Output the (X, Y) coordinate of the center of the cell containing the given text.  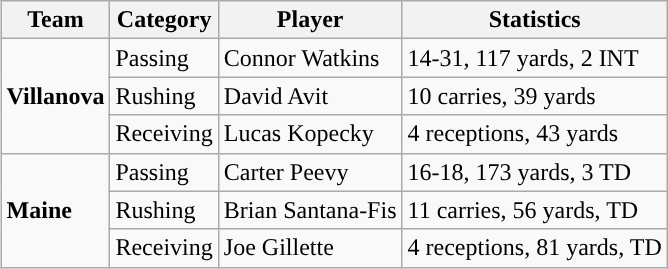
11 carries, 56 yards, TD (534, 210)
Maine (56, 210)
Player (310, 20)
Joe Gillette (310, 248)
16-18, 173 yards, 3 TD (534, 172)
Category (164, 20)
4 receptions, 81 yards, TD (534, 248)
Statistics (534, 20)
Villanova (56, 96)
Lucas Kopecky (310, 134)
Connor Watkins (310, 58)
David Avit (310, 96)
14-31, 117 yards, 2 INT (534, 58)
4 receptions, 43 yards (534, 134)
Team (56, 20)
10 carries, 39 yards (534, 96)
Carter Peevy (310, 172)
Brian Santana-Fis (310, 210)
